Return the [x, y] coordinate for the center point of the cell that contains the specified text.  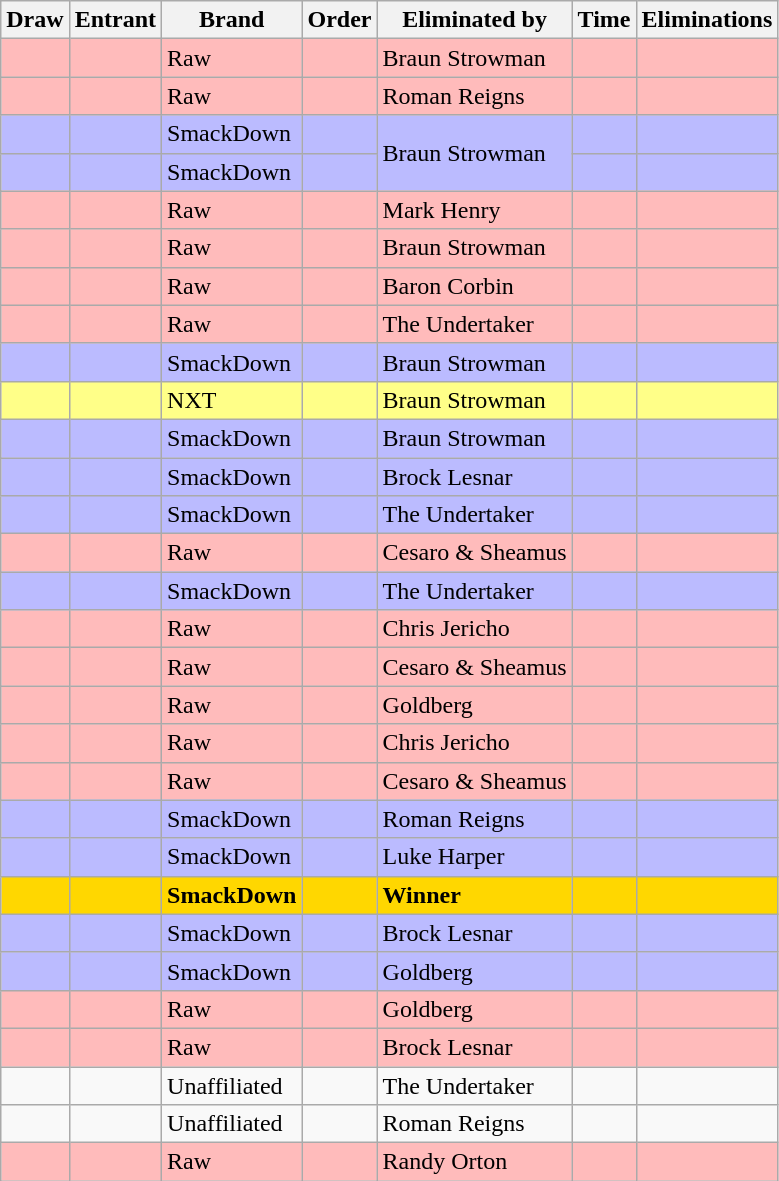
Winner [474, 895]
Order [340, 20]
NXT [232, 400]
Brand [232, 20]
Draw [35, 20]
Mark Henry [474, 210]
Luke Harper [474, 857]
Eliminated by [474, 20]
Time [604, 20]
Randy Orton [474, 1162]
Eliminations [707, 20]
Baron Corbin [474, 286]
Entrant [115, 20]
